Scan for the cell matching the given text and deliver its [x, y] coordinate at center. 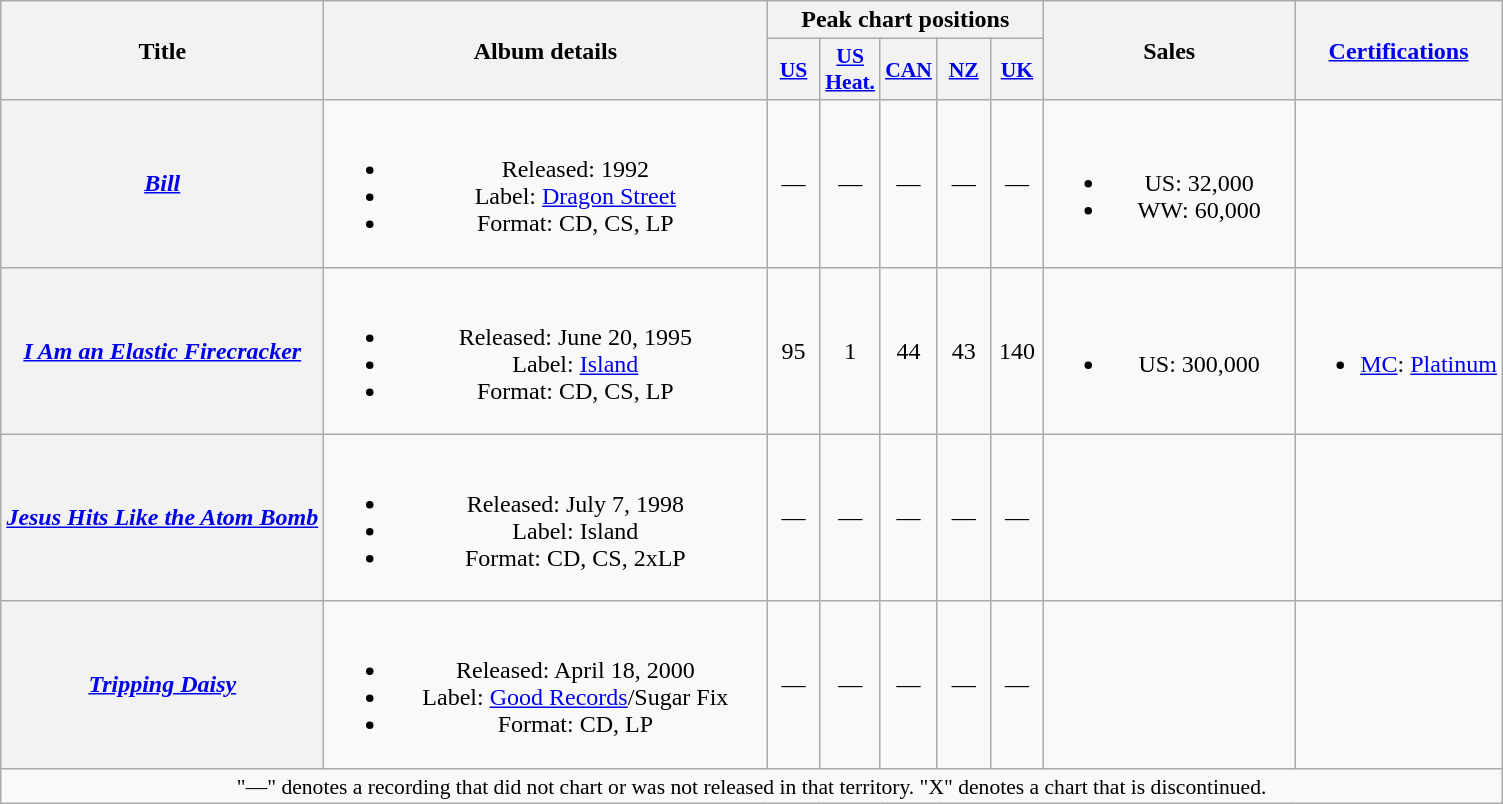
MC: Platinum [1399, 350]
Certifications [1399, 50]
"—" denotes a recording that did not chart or was not released in that territory. "X" denotes a chart that is discontinued. [752, 786]
Sales [1170, 50]
Bill [162, 184]
I Am an Elastic Firecracker [162, 350]
USHeat. [850, 70]
Peak chart positions [906, 20]
Tripping Daisy [162, 684]
UK [1016, 70]
US: 32,000WW: 60,000 [1170, 184]
Released: June 20, 1995Label: IslandFormat: CD, CS, LP [546, 350]
US: 300,000 [1170, 350]
140 [1016, 350]
44 [908, 350]
US [794, 70]
CAN [908, 70]
1 [850, 350]
Jesus Hits Like the Atom Bomb [162, 518]
Title [162, 50]
95 [794, 350]
Album details [546, 50]
NZ [964, 70]
Released: April 18, 2000Label: Good Records/Sugar FixFormat: CD, LP [546, 684]
43 [964, 350]
Released: July 7, 1998Label: IslandFormat: CD, CS, 2xLP [546, 518]
Released: 1992Label: Dragon StreetFormat: CD, CS, LP [546, 184]
